Search for the cell housing the specified text and yield its [x, y] center coordinate. 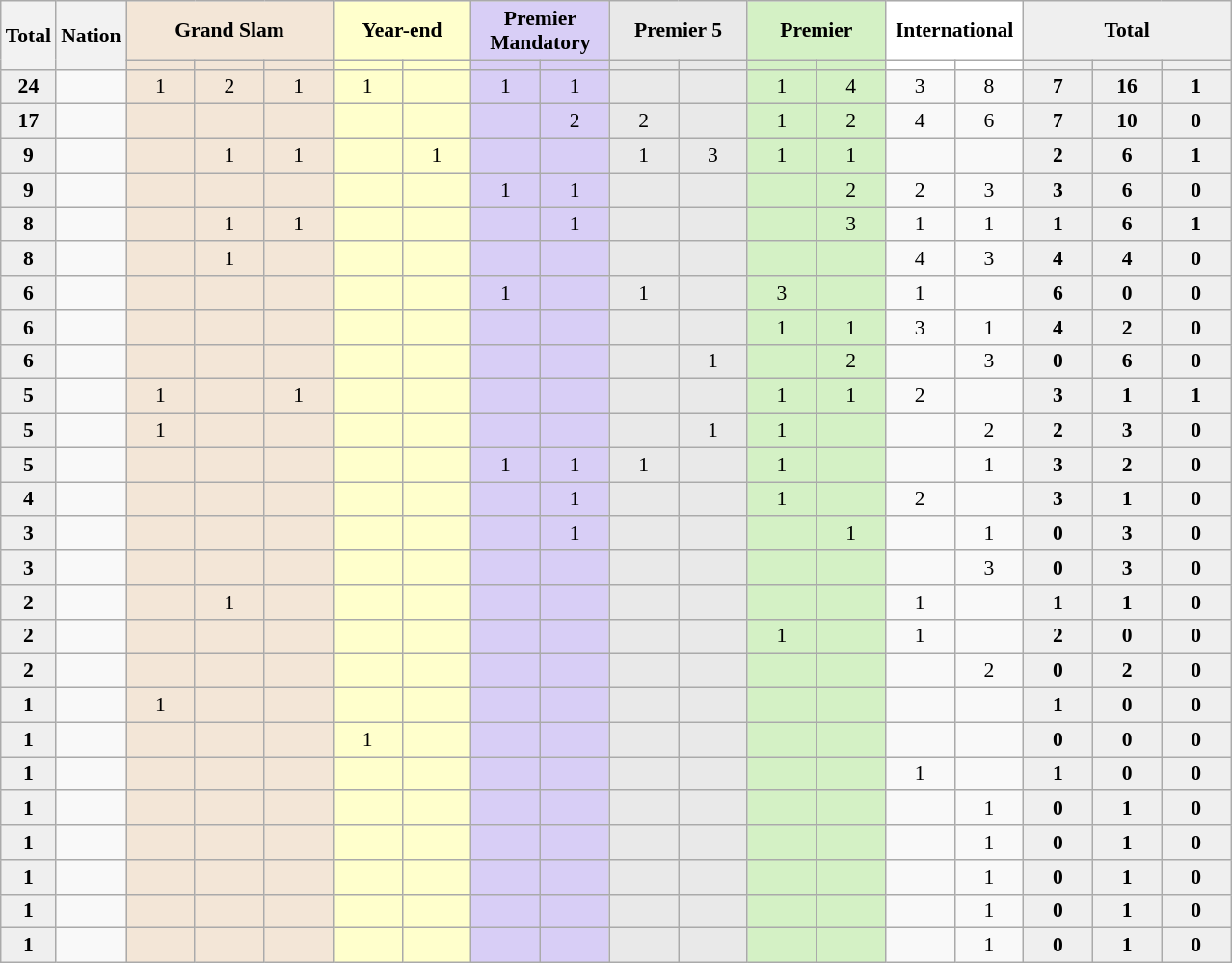
Premier [816, 31]
Nation [91, 35]
24 [29, 87]
International [954, 31]
Grand Slam [229, 31]
Premier Mandatory [540, 31]
10 [1127, 121]
17 [29, 121]
Premier 5 [679, 31]
16 [1127, 87]
Year-end [401, 31]
